Scan for the cell matching the given text and deliver its [x, y] coordinate at center. 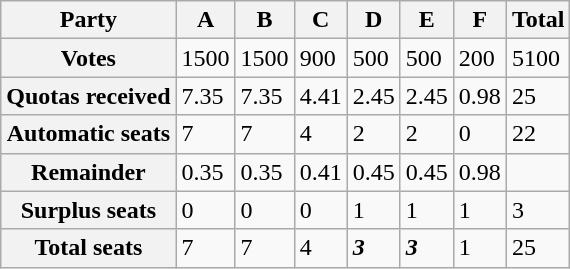
200 [480, 58]
Total [538, 20]
0.41 [320, 172]
5100 [538, 58]
E [426, 20]
Automatic seats [88, 134]
A [206, 20]
Party [88, 20]
B [264, 20]
Remainder [88, 172]
D [374, 20]
C [320, 20]
Votes [88, 58]
F [480, 20]
Quotas received [88, 96]
Total seats [88, 248]
900 [320, 58]
4.41 [320, 96]
Surplus seats [88, 210]
22 [538, 134]
